For the text-containing cell, return its midpoint in (X, Y) coordinate format. 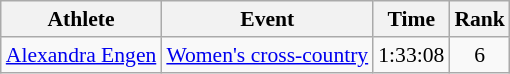
Rank (480, 19)
Women's cross-country (267, 55)
Event (267, 19)
6 (480, 55)
Time (411, 19)
Alexandra Engen (82, 55)
1:33:08 (411, 55)
Athlete (82, 19)
